Determine the [x, y] coordinate at the center of the cell enclosing the given text.  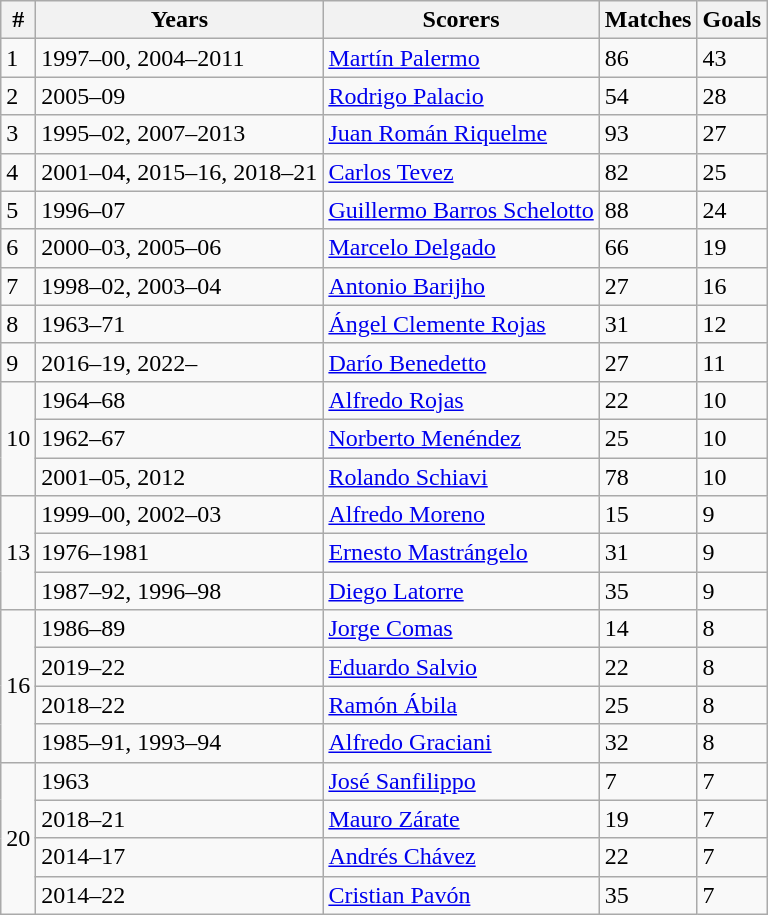
1986–89 [180, 629]
1962–67 [180, 438]
54 [648, 96]
1995–02, 2007–2013 [180, 134]
24 [732, 210]
86 [648, 58]
Jorge Comas [461, 629]
Norberto Menéndez [461, 438]
2001–04, 2015–16, 2018–21 [180, 172]
1 [18, 58]
1987–92, 1996–98 [180, 591]
Antonio Barijho [461, 286]
Scorers [461, 20]
Eduardo Salvio [461, 667]
# [18, 20]
15 [648, 515]
Diego Latorre [461, 591]
Rolando Schiavi [461, 477]
Martín Palermo [461, 58]
6 [18, 248]
Andrés Chávez [461, 857]
2014–17 [180, 857]
Ramón Ábila [461, 705]
88 [648, 210]
2005–09 [180, 96]
2019–22 [180, 667]
Alfredo Graciani [461, 743]
Alfredo Moreno [461, 515]
93 [648, 134]
4 [18, 172]
2014–22 [180, 895]
82 [648, 172]
1976–1981 [180, 553]
Alfredo Rojas [461, 400]
1963 [180, 781]
1996–07 [180, 210]
3 [18, 134]
1997–00, 2004–2011 [180, 58]
Marcelo Delgado [461, 248]
32 [648, 743]
2 [18, 96]
43 [732, 58]
Years [180, 20]
Guillermo Barros Schelotto [461, 210]
28 [732, 96]
Ángel Clemente Rojas [461, 324]
1964–68 [180, 400]
Juan Román Riquelme [461, 134]
20 [18, 838]
2000–03, 2005–06 [180, 248]
José Sanfilippo [461, 781]
1985–91, 1993–94 [180, 743]
Mauro Zárate [461, 819]
2016–19, 2022– [180, 362]
11 [732, 362]
Ernesto Mastrángelo [461, 553]
78 [648, 477]
2001–05, 2012 [180, 477]
14 [648, 629]
Goals [732, 20]
Cristian Pavón [461, 895]
66 [648, 248]
5 [18, 210]
2018–21 [180, 819]
12 [732, 324]
1963–71 [180, 324]
2018–22 [180, 705]
13 [18, 553]
Carlos Tevez [461, 172]
Matches [648, 20]
1999–00, 2002–03 [180, 515]
Rodrigo Palacio [461, 96]
1998–02, 2003–04 [180, 286]
Darío Benedetto [461, 362]
